Capture the cell that displays the provided text and extract its [x, y] central coordinate. 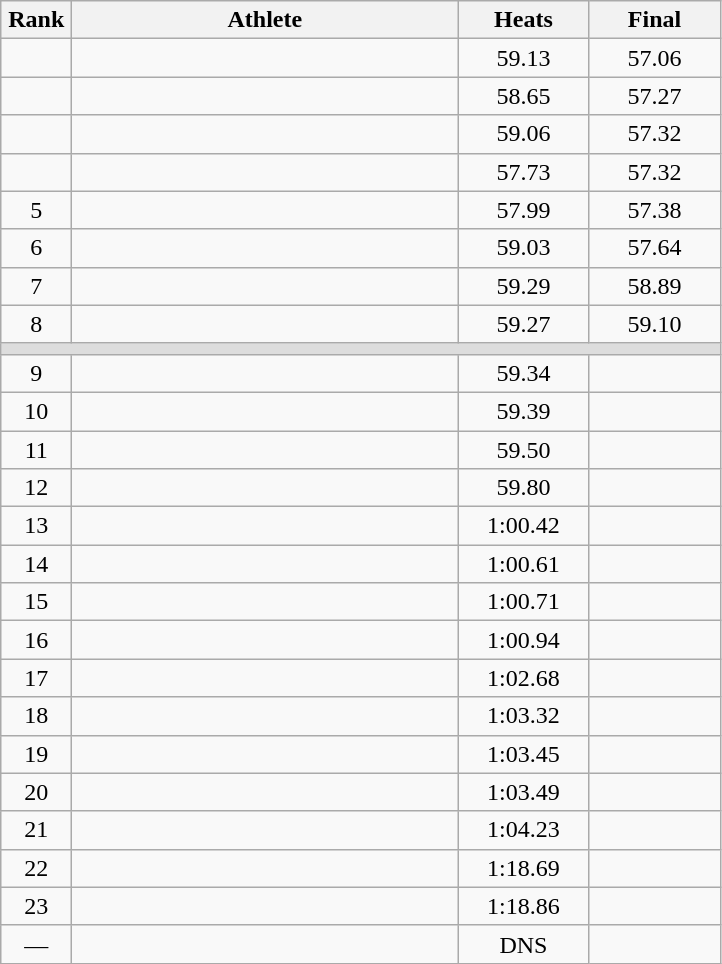
57.99 [524, 210]
1:00.71 [524, 602]
57.64 [654, 248]
16 [36, 640]
59.13 [524, 58]
1:03.32 [524, 716]
17 [36, 678]
14 [36, 564]
57.73 [524, 172]
1:03.49 [524, 792]
59.27 [524, 324]
1:03.45 [524, 754]
1:00.94 [524, 640]
1:04.23 [524, 830]
57.06 [654, 58]
1:18.69 [524, 868]
Final [654, 20]
23 [36, 906]
1:00.61 [524, 564]
57.27 [654, 96]
21 [36, 830]
57.38 [654, 210]
18 [36, 716]
7 [36, 286]
DNS [524, 944]
58.89 [654, 286]
6 [36, 248]
1:18.86 [524, 906]
19 [36, 754]
1:02.68 [524, 678]
10 [36, 411]
58.65 [524, 96]
— [36, 944]
9 [36, 373]
1:00.42 [524, 526]
Rank [36, 20]
59.29 [524, 286]
13 [36, 526]
20 [36, 792]
8 [36, 324]
59.34 [524, 373]
59.06 [524, 134]
Heats [524, 20]
22 [36, 868]
59.39 [524, 411]
59.50 [524, 449]
5 [36, 210]
11 [36, 449]
59.10 [654, 324]
59.80 [524, 488]
12 [36, 488]
59.03 [524, 248]
15 [36, 602]
Athlete [265, 20]
